Provide the (x, y) coordinate of the cell's center where the given text is located.  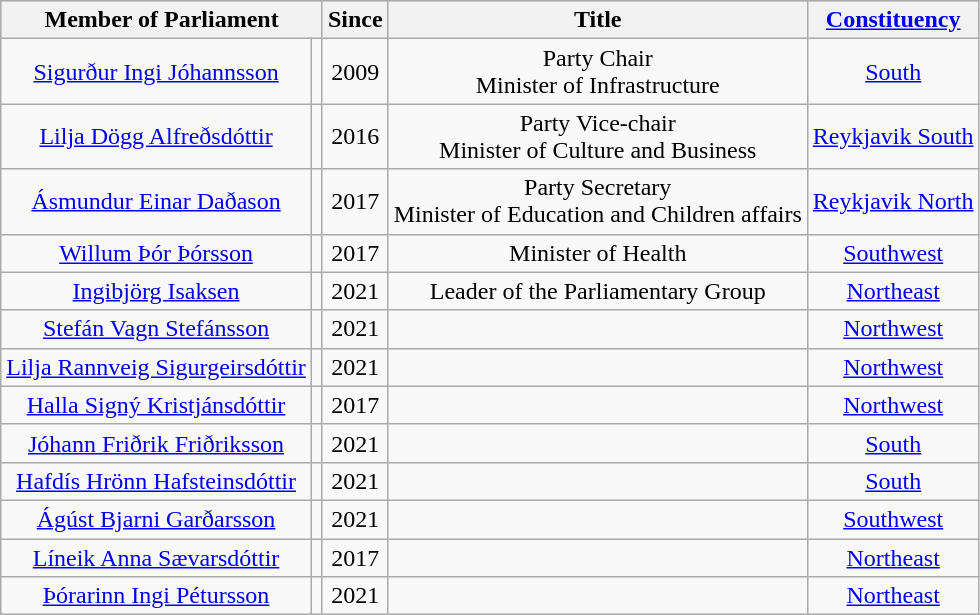
Reykjavik South (893, 136)
Ásmundur Einar Daðason (156, 202)
Lilja Rannveig Sigurgeirsdóttir (156, 367)
Líneik Anna Sævarsdóttir (156, 557)
Ágúst Bjarni Garðarsson (156, 519)
Ingibjörg Isaksen (156, 291)
Lilja Dögg Alfreðsdóttir (156, 136)
Þórarinn Ingi Pétursson (156, 596)
Member of Parliament (162, 20)
Minister of Health (598, 253)
Reykjavik North (893, 202)
Sigurður Ingi Jóhannsson (156, 72)
Party ChairMinister of Infrastructure (598, 72)
Party SecretaryMinister of Education and Children affairs (598, 202)
2016 (355, 136)
Hafdís Hrönn Hafsteinsdóttir (156, 481)
Jóhann Friðrik Friðriksson (156, 443)
Party Vice-chairMinister of Culture and Business (598, 136)
Title (598, 20)
Constituency (893, 20)
Halla Signý Kristjánsdóttir (156, 405)
Leader of the Parliamentary Group (598, 291)
Willum Þór Þórsson (156, 253)
Stefán Vagn Stefánsson (156, 329)
Since (355, 20)
2009 (355, 72)
